Return (X, Y) of the center of cell containing provided text 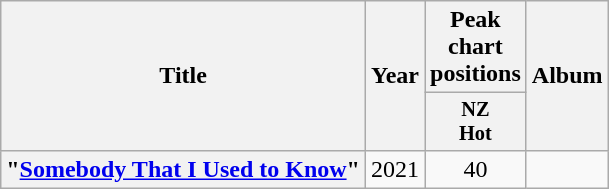
Title (184, 76)
Album (567, 76)
Year (394, 76)
"Somebody That I Used to Know" (184, 169)
40 (475, 169)
NZHot (475, 122)
Peak chart positions (475, 47)
2021 (394, 169)
